Detect which cell encompasses the target text, then output its (X, Y) center coordinate. 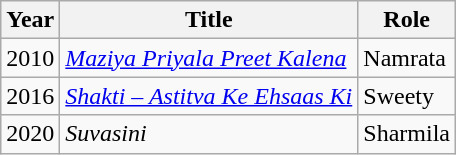
Title (209, 20)
Suvasini (209, 134)
Namrata (407, 58)
Shakti – Astitva Ke Ehsaas Ki (209, 96)
Maziya Priyala Preet Kalena (209, 58)
Role (407, 20)
2020 (30, 134)
2016 (30, 96)
Sharmila (407, 134)
Year (30, 20)
Sweety (407, 96)
2010 (30, 58)
